Provide the (x, y) coordinate of the cell's center where the given text is located.  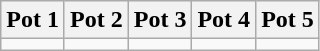
Pot 1 (33, 20)
Pot 4 (224, 20)
Pot 5 (288, 20)
Pot 2 (96, 20)
Pot 3 (160, 20)
